Capture the cell that displays the provided text and extract its (X, Y) central coordinate. 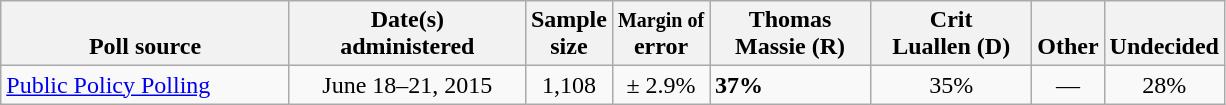
CritLuallen (D) (952, 34)
28% (1164, 85)
Public Policy Polling (146, 85)
Date(s)administered (407, 34)
— (1068, 85)
Margin oferror (660, 34)
± 2.9% (660, 85)
Poll source (146, 34)
37% (790, 85)
Other (1068, 34)
35% (952, 85)
1,108 (568, 85)
Undecided (1164, 34)
June 18–21, 2015 (407, 85)
ThomasMassie (R) (790, 34)
Samplesize (568, 34)
